Capture the cell that displays the provided text and extract its (X, Y) central coordinate. 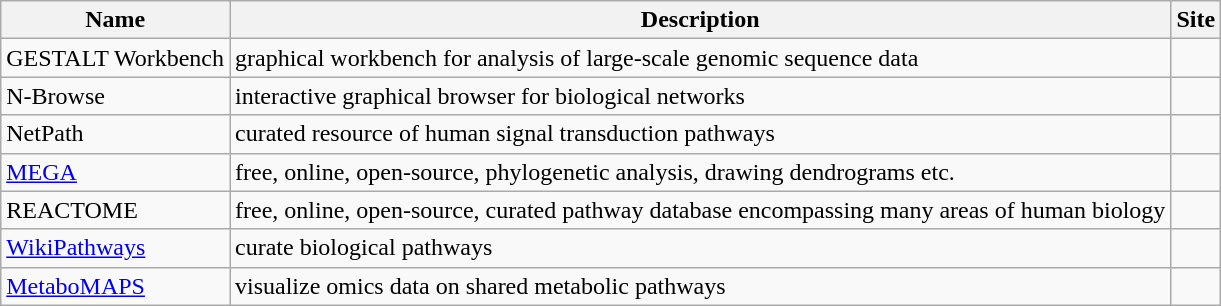
free, online, open-source, curated pathway database encompassing many areas of human biology (700, 210)
REACTOME (116, 210)
Name (116, 20)
MEGA (116, 172)
graphical workbench for analysis of large-scale genomic sequence data (700, 58)
NetPath (116, 134)
Site (1196, 20)
MetaboMAPS (116, 286)
curated resource of human signal transduction pathways (700, 134)
N-Browse (116, 96)
free, online, open-source, phylogenetic analysis, drawing dendrograms etc. (700, 172)
Description (700, 20)
WikiPathways (116, 248)
visualize omics data on shared metabolic pathways (700, 286)
interactive graphical browser for biological networks (700, 96)
GESTALT Workbench (116, 58)
curate biological pathways (700, 248)
